Identify which cell holds the provided text, then report its [X, Y] central coordinate. 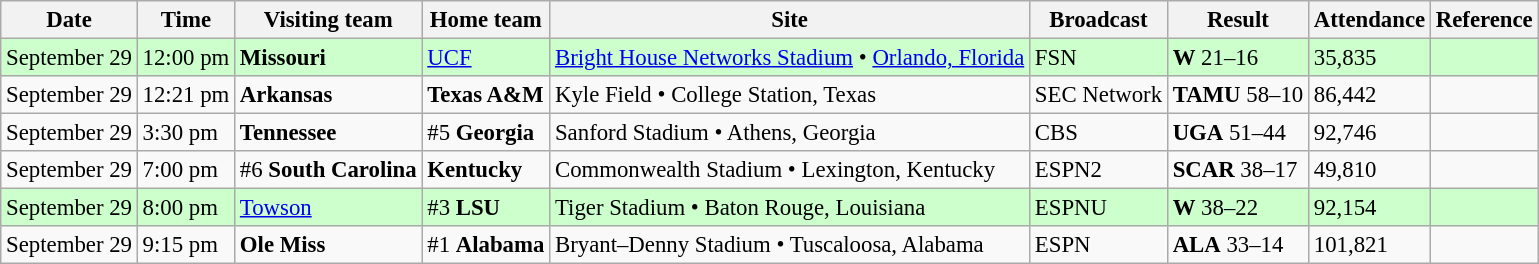
Broadcast [1099, 20]
W 38–22 [1238, 208]
Tiger Stadium • Baton Rouge, Louisiana [790, 208]
7:00 pm [186, 170]
9:15 pm [186, 245]
12:00 pm [186, 58]
ESPNU [1099, 208]
Bryant–Denny Stadium • Tuscaloosa, Alabama [790, 245]
92,154 [1369, 208]
101,821 [1369, 245]
Result [1238, 20]
#1 Alabama [486, 245]
Site [790, 20]
Bright House Networks Stadium • Orlando, Florida [790, 58]
Texas A&M [486, 95]
UCF [486, 58]
UGA 51–44 [1238, 133]
35,835 [1369, 58]
92,746 [1369, 133]
12:21 pm [186, 95]
Kyle Field • College Station, Texas [790, 95]
ALA 33–14 [1238, 245]
#3 LSU [486, 208]
SCAR 38–17 [1238, 170]
Reference [1484, 20]
W 21–16 [1238, 58]
Time [186, 20]
Ole Miss [328, 245]
Home team [486, 20]
Missouri [328, 58]
Kentucky [486, 170]
Sanford Stadium • Athens, Georgia [790, 133]
3:30 pm [186, 133]
Date [69, 20]
Arkansas [328, 95]
Towson [328, 208]
86,442 [1369, 95]
ESPN2 [1099, 170]
CBS [1099, 133]
Visiting team [328, 20]
8:00 pm [186, 208]
#6 South Carolina [328, 170]
Tennessee [328, 133]
49,810 [1369, 170]
Attendance [1369, 20]
#5 Georgia [486, 133]
SEC Network [1099, 95]
Commonwealth Stadium • Lexington, Kentucky [790, 170]
ESPN [1099, 245]
TAMU 58–10 [1238, 95]
FSN [1099, 58]
